For the text-containing cell, return its midpoint in (X, Y) coordinate format. 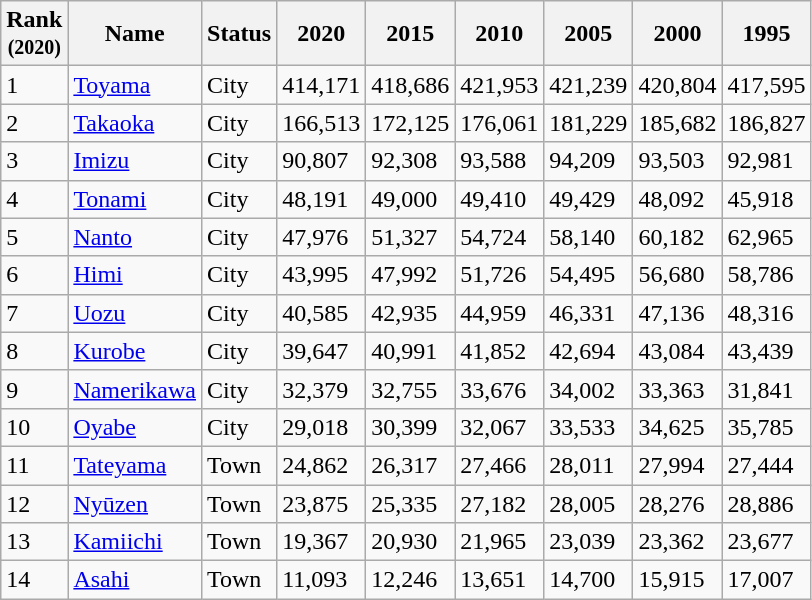
1995 (766, 34)
39,647 (322, 351)
27,994 (678, 465)
12 (34, 503)
6 (34, 275)
28,011 (588, 465)
Tonami (135, 199)
Imizu (135, 161)
Takaoka (135, 123)
Name (135, 34)
42,694 (588, 351)
418,686 (410, 85)
32,755 (410, 389)
33,363 (678, 389)
45,918 (766, 199)
54,495 (588, 275)
2015 (410, 34)
13 (34, 542)
Rank(2020) (34, 34)
2010 (500, 34)
9 (34, 389)
20,930 (410, 542)
60,182 (678, 237)
25,335 (410, 503)
Asahi (135, 580)
28,005 (588, 503)
43,439 (766, 351)
34,002 (588, 389)
49,410 (500, 199)
62,965 (766, 237)
Uozu (135, 313)
421,239 (588, 85)
49,000 (410, 199)
27,182 (500, 503)
44,959 (500, 313)
48,316 (766, 313)
2 (34, 123)
13,651 (500, 580)
414,171 (322, 85)
11 (34, 465)
19,367 (322, 542)
54,724 (500, 237)
28,276 (678, 503)
23,362 (678, 542)
58,140 (588, 237)
51,726 (500, 275)
172,125 (410, 123)
46,331 (588, 313)
35,785 (766, 427)
11,093 (322, 580)
3 (34, 161)
181,229 (588, 123)
166,513 (322, 123)
1 (34, 85)
14,700 (588, 580)
2020 (322, 34)
176,061 (500, 123)
421,953 (500, 85)
14 (34, 580)
47,976 (322, 237)
5 (34, 237)
58,786 (766, 275)
47,136 (678, 313)
43,084 (678, 351)
43,995 (322, 275)
33,533 (588, 427)
42,935 (410, 313)
32,379 (322, 389)
48,092 (678, 199)
Tateyama (135, 465)
33,676 (500, 389)
17,007 (766, 580)
92,981 (766, 161)
8 (34, 351)
34,625 (678, 427)
Namerikawa (135, 389)
93,503 (678, 161)
24,862 (322, 465)
Oyabe (135, 427)
Kamiichi (135, 542)
420,804 (678, 85)
48,191 (322, 199)
40,585 (322, 313)
186,827 (766, 123)
30,399 (410, 427)
47,992 (410, 275)
23,875 (322, 503)
29,018 (322, 427)
27,466 (500, 465)
Kurobe (135, 351)
28,886 (766, 503)
40,991 (410, 351)
27,444 (766, 465)
93,588 (500, 161)
10 (34, 427)
Status (240, 34)
Nyūzen (135, 503)
49,429 (588, 199)
26,317 (410, 465)
32,067 (500, 427)
23,039 (588, 542)
2005 (588, 34)
90,807 (322, 161)
7 (34, 313)
Nanto (135, 237)
Himi (135, 275)
92,308 (410, 161)
21,965 (500, 542)
51,327 (410, 237)
417,595 (766, 85)
Toyama (135, 85)
94,209 (588, 161)
31,841 (766, 389)
2000 (678, 34)
185,682 (678, 123)
41,852 (500, 351)
56,680 (678, 275)
12,246 (410, 580)
4 (34, 199)
15,915 (678, 580)
23,677 (766, 542)
